Find where the given text appears and provide that cell's center as (X, Y) coordinate. 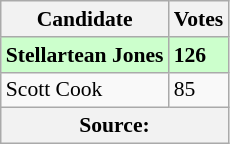
Source: (115, 126)
85 (199, 90)
Candidate (85, 19)
126 (199, 55)
Stellartean Jones (85, 55)
Scott Cook (85, 90)
Votes (199, 19)
